Identify which cell holds the provided text, then report its [X, Y] central coordinate. 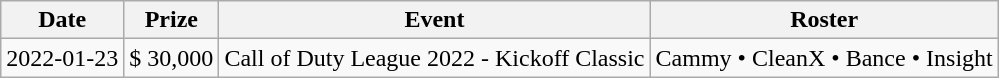
Cammy • CleanX • Bance • Insight [824, 58]
Date [62, 20]
Prize [172, 20]
$ 30,000 [172, 58]
Roster [824, 20]
Call of Duty League 2022 - Kickoff Classic [434, 58]
2022-01-23 [62, 58]
Event [434, 20]
